For the text-containing cell, return its midpoint in [x, y] coordinate format. 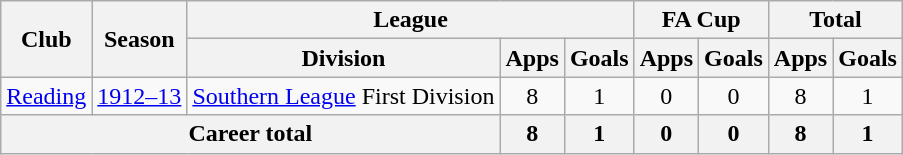
1912–13 [140, 96]
Club [46, 39]
Reading [46, 96]
Division [344, 58]
Season [140, 39]
Career total [250, 134]
League [410, 20]
Southern League First Division [344, 96]
Total [835, 20]
FA Cup [701, 20]
